Output the [X, Y] coordinate of the center of the cell containing the given text.  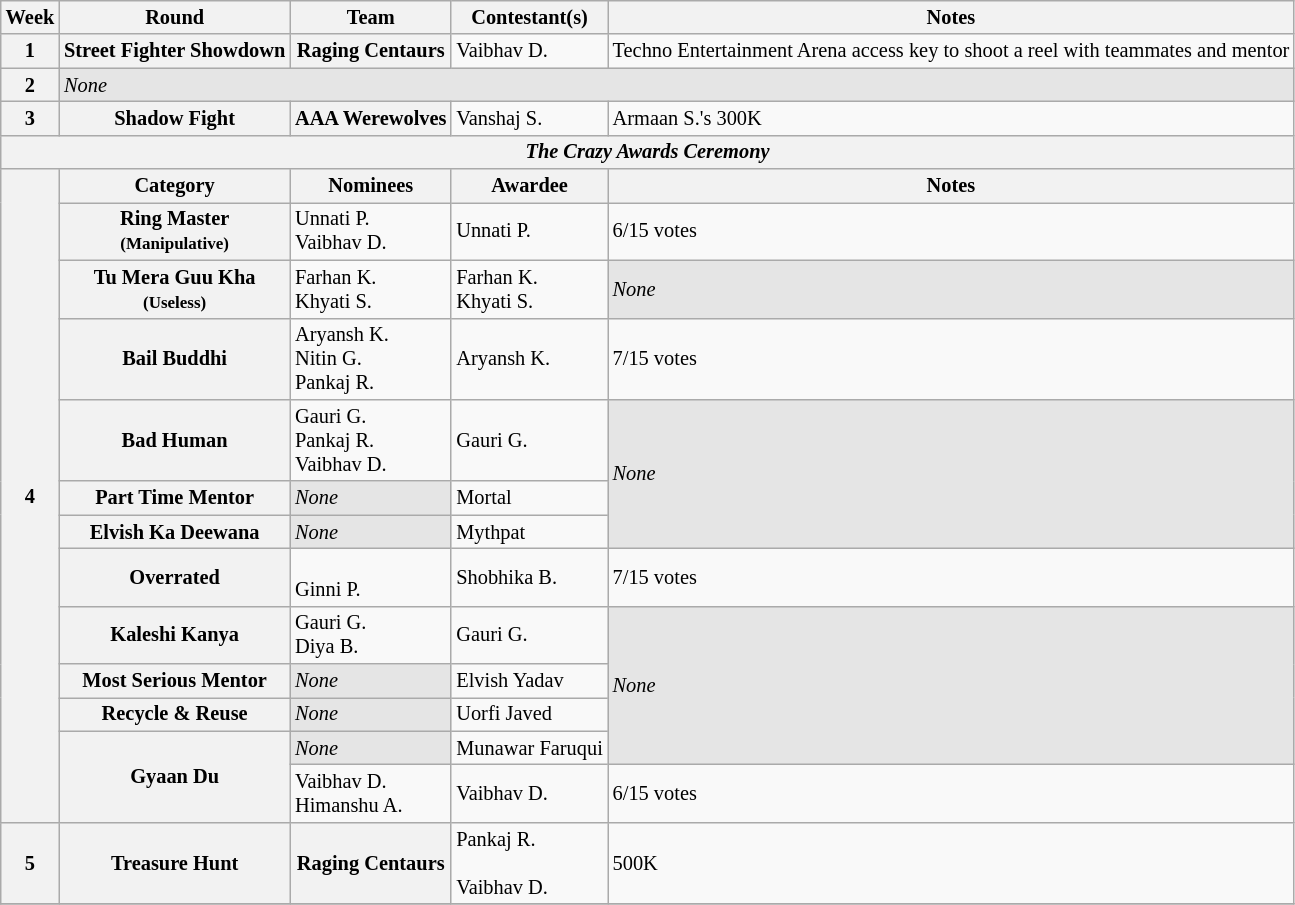
500K [952, 863]
Most Serious Mentor [174, 681]
Aryansh K. [529, 359]
Elvish Yadav [529, 681]
Week [30, 17]
Treasure Hunt [174, 863]
Techno Entertainment Arena access key to shoot a reel with teammates and mentor [952, 51]
AAA Werewolves [370, 118]
Elvish Ka Deewana [174, 532]
Unnati P.Vaibhav D. [370, 231]
Mythpat [529, 532]
Shadow Fight [174, 118]
Bail Buddhi [174, 359]
The Crazy Awards Ceremony [648, 152]
Team [370, 17]
Gauri G.Diya B. [370, 635]
Bad Human [174, 440]
Part Time Mentor [174, 498]
Tu Mera Guu Kha(Useless) [174, 289]
Recycle & Reuse [174, 714]
4 [30, 496]
2 [30, 85]
Overrated [174, 577]
Shobhika B. [529, 577]
Vanshaj S. [529, 118]
Armaan S.'s 300K [952, 118]
Ring Master(Manipulative) [174, 231]
Mortal [529, 498]
Uorfi Javed [529, 714]
Awardee [529, 186]
Munawar Faruqui [529, 748]
Gauri G.Pankaj R.Vaibhav D. [370, 440]
Pankaj R.Vaibhav D. [529, 863]
Nominees [370, 186]
3 [30, 118]
Round [174, 17]
Vaibhav D.Himanshu A. [370, 793]
Kaleshi Kanya [174, 635]
1 [30, 51]
Ginni P. [370, 577]
Aryansh K.Nitin G.Pankaj R. [370, 359]
5 [30, 863]
Unnati P. [529, 231]
Category [174, 186]
Street Fighter Showdown [174, 51]
Contestant(s) [529, 17]
Gyaan Du [174, 776]
